Return (X, Y) of the center of cell containing provided text 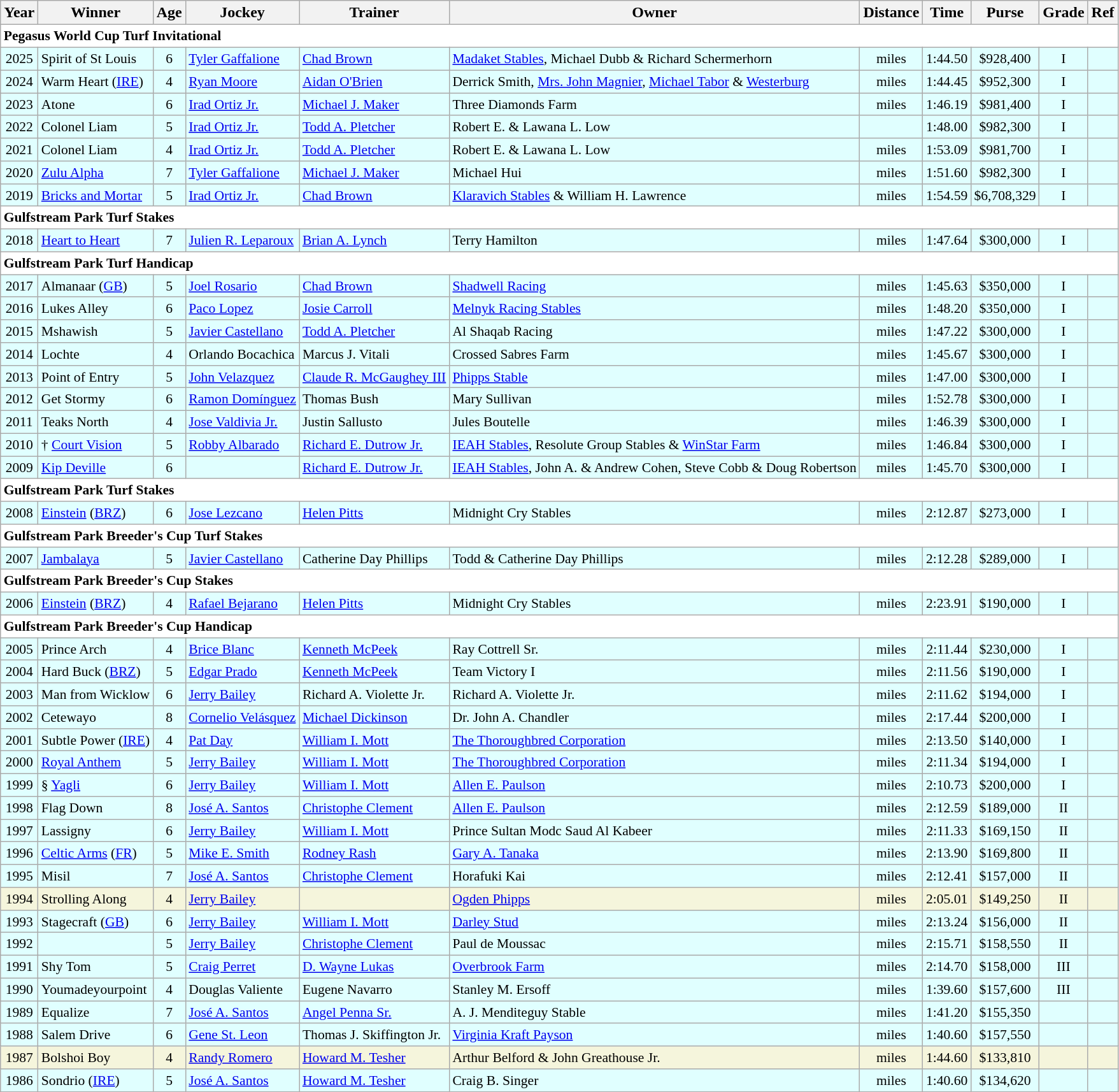
1990 (19, 989)
$952,300 (1005, 82)
Ogden Phipps (655, 899)
$273,000 (1005, 513)
Year (19, 13)
Madaket Stables, Michael Dubb & Richard Schermerhorn (655, 59)
Winner (96, 13)
2009 (19, 468)
Get Stormy (96, 399)
$169,800 (1005, 853)
2:13.50 (946, 740)
Warm Heart (IRE) (96, 82)
1:44.45 (946, 82)
$155,350 (1005, 1012)
1996 (19, 853)
2005 (19, 649)
Kip Deville (96, 468)
Rodney Rash (374, 853)
1:46.19 (946, 104)
2015 (19, 331)
2:14.70 (946, 966)
$189,000 (1005, 808)
Al Shaqab Racing (655, 331)
1997 (19, 831)
1989 (19, 1012)
Dr. John A. Chandler (655, 717)
Owner (655, 13)
Distance (892, 13)
$169,150 (1005, 831)
$156,000 (1005, 921)
Brian A. Lynch (374, 240)
Paco Lopez (242, 308)
$158,550 (1005, 944)
2016 (19, 308)
Justin Sallusto (374, 422)
Salem Drive (96, 1035)
Marcus J. Vitali (374, 354)
Subtle Power (IRE) (96, 740)
Team Victory I (655, 672)
1:39.60 (946, 989)
2006 (19, 603)
2008 (19, 513)
1:47.22 (946, 331)
$140,000 (1005, 740)
Pat Day (242, 740)
Rafael Bejarano (242, 603)
Douglas Valiente (242, 989)
Pegasus World Cup Turf Invitational (559, 36)
$133,810 (1005, 1058)
Craig Perret (242, 966)
Horafuki Kai (655, 876)
1992 (19, 944)
Equalize (96, 1012)
Trainer (374, 13)
2000 (19, 763)
Robby Albarado (242, 445)
1:44.60 (946, 1058)
1:45.67 (946, 354)
1:46.84 (946, 445)
Grade (1064, 13)
2:11.34 (946, 763)
Julien R. Leparoux (242, 240)
Josie Carroll (374, 308)
D. Wayne Lukas (374, 966)
1995 (19, 876)
1:54.59 (946, 195)
Point of Entry (96, 377)
Mary Sullivan (655, 399)
IEAH Stables, John A. & Andrew Cohen, Steve Cobb & Doug Robertson (655, 468)
Ray Cottrell Sr. (655, 649)
1:44.50 (946, 59)
1:52.78 (946, 399)
2010 (19, 445)
2004 (19, 672)
2020 (19, 173)
Derrick Smith, Mrs. John Magnier, Michael Tabor & Westerburg (655, 82)
Strolling Along (96, 899)
Teaks North (96, 422)
Ramon Domínguez (242, 399)
Prince Arch (96, 649)
2007 (19, 558)
Brice Blanc (242, 649)
Shy Tom (96, 966)
Gulfstream Park Turf Handicap (559, 263)
Catherine Day Phillips (374, 558)
Jules Boutelle (655, 422)
Zulu Alpha (96, 173)
Randy Romero (242, 1058)
Stagecraft (GB) (96, 921)
$981,400 (1005, 104)
Flag Down (96, 808)
2:23.91 (946, 603)
1988 (19, 1035)
2013 (19, 377)
$149,250 (1005, 899)
Jockey (242, 13)
Phipps Stable (655, 377)
$157,550 (1005, 1035)
1:41.20 (946, 1012)
Three Diamonds Farm (655, 104)
2:11.33 (946, 831)
Gulfstream Park Breeder's Cup Turf Stakes (559, 536)
Age (169, 13)
1998 (19, 808)
Sondrio (IRE) (96, 1081)
Mshawish (96, 331)
IEAH Stables, Resolute Group Stables & WinStar Farm (655, 445)
2017 (19, 286)
2:12.41 (946, 876)
2:11.56 (946, 672)
Klaravich Stables & William H. Lawrence (655, 195)
1:53.09 (946, 150)
2:17.44 (946, 717)
1991 (19, 966)
Arthur Belford & John Greathouse Jr. (655, 1058)
$158,000 (1005, 966)
1:48.20 (946, 308)
Shadwell Racing (655, 286)
A. J. Menditeguy Stable (655, 1012)
1994 (19, 899)
Aidan O'Brien (374, 82)
Thomas Bush (374, 399)
Celtic Arms (FR) (96, 853)
1986 (19, 1081)
Thomas J. Skiffington Jr. (374, 1035)
2012 (19, 399)
Gene St. Leon (242, 1035)
1:48.00 (946, 127)
1993 (19, 921)
Gulfstream Park Breeder's Cup Stakes (559, 581)
Cetewayo (96, 717)
2019 (19, 195)
Lassigny (96, 831)
Ref (1103, 13)
Royal Anthem (96, 763)
2001 (19, 740)
Crossed Sabres Farm (655, 354)
Angel Penna Sr. (374, 1012)
2022 (19, 127)
2021 (19, 150)
Lochte (96, 354)
Eugene Navarro (374, 989)
Time (946, 13)
2024 (19, 82)
Man from Wicklow (96, 694)
Mike E. Smith (242, 853)
2014 (19, 354)
$6,708,329 (1005, 195)
Virginia Kraft Payson (655, 1035)
Jose Lezcano (242, 513)
Prince Sultan Modc Saud Al Kabeer (655, 831)
Darley Stud (655, 921)
Purse (1005, 13)
Jose Valdivia Jr. (242, 422)
Jambalaya (96, 558)
Todd & Catherine Day Phillips (655, 558)
Terry Hamilton (655, 240)
§ Yagli (96, 785)
Youmadeyourpoint (96, 989)
$981,700 (1005, 150)
Ryan Moore (242, 82)
2:12.59 (946, 808)
Orlando Bocachica (242, 354)
Atone (96, 104)
Spirit of St Louis (96, 59)
$928,400 (1005, 59)
2:15.71 (946, 944)
Overbrook Farm (655, 966)
John Velazquez (242, 377)
Michael Dickinson (374, 717)
Craig B. Singer (655, 1081)
Cornelio Velásquez (242, 717)
2023 (19, 104)
2:11.62 (946, 694)
Edgar Prado (242, 672)
$289,000 (1005, 558)
$230,000 (1005, 649)
Bricks and Mortar (96, 195)
2011 (19, 422)
1:46.39 (946, 422)
2:05.01 (946, 899)
1:45.63 (946, 286)
1:47.00 (946, 377)
$157,000 (1005, 876)
2:12.28 (946, 558)
Melnyk Racing Stables (655, 308)
Heart to Heart (96, 240)
1:51.60 (946, 173)
Hard Buck (BRZ) (96, 672)
Misil (96, 876)
2:10.73 (946, 785)
1:45.70 (946, 468)
† Court Vision (96, 445)
2018 (19, 240)
Gary A. Tanaka (655, 853)
2:13.90 (946, 853)
1:47.64 (946, 240)
1999 (19, 785)
2:12.87 (946, 513)
Joel Rosario (242, 286)
Almanaar (GB) (96, 286)
Claude R. McGaughey III (374, 377)
$134,620 (1005, 1081)
2002 (19, 717)
$157,600 (1005, 989)
Stanley M. Ersoff (655, 989)
Paul de Moussac (655, 944)
1987 (19, 1058)
Michael Hui (655, 173)
2025 (19, 59)
2:11.44 (946, 649)
2:13.24 (946, 921)
2003 (19, 694)
Bolshoi Boy (96, 1058)
Gulfstream Park Breeder's Cup Handicap (559, 626)
Lukes Alley (96, 308)
